Scan for the cell matching the given text and deliver its [X, Y] coordinate at center. 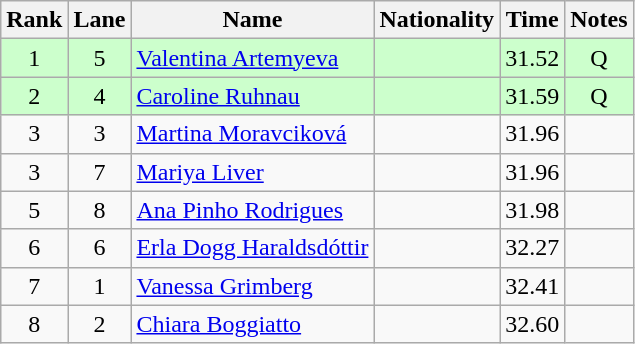
32.27 [532, 248]
Chiara Boggiatto [252, 324]
Nationality [437, 20]
Ana Pinho Rodrigues [252, 210]
Mariya Liver [252, 172]
32.60 [532, 324]
Time [532, 20]
32.41 [532, 286]
Vanessa Grimberg [252, 286]
31.59 [532, 96]
Rank [34, 20]
Caroline Ruhnau [252, 96]
Erla Dogg Haraldsdóttir [252, 248]
31.98 [532, 210]
Martina Moravciková [252, 134]
Name [252, 20]
4 [100, 96]
31.52 [532, 58]
Lane [100, 20]
Notes [599, 20]
Valentina Artemyeva [252, 58]
